Determine the [X, Y] coordinate at the center of the cell enclosing the given text.  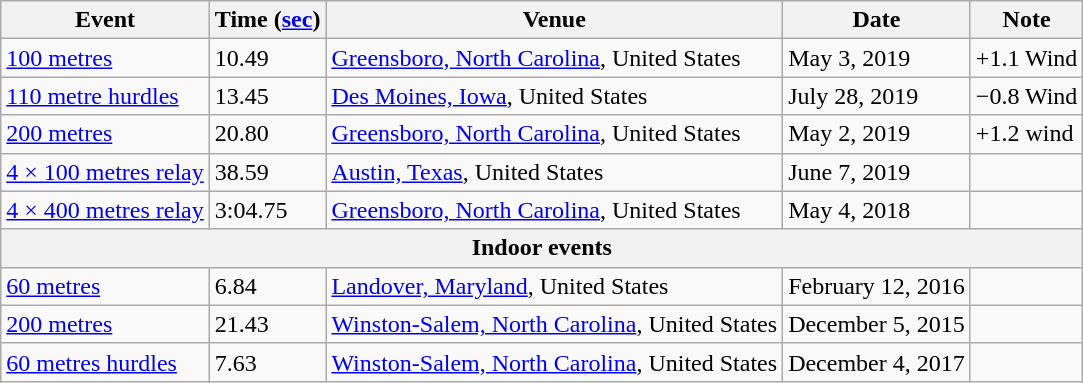
4 × 400 metres relay [106, 210]
February 12, 2016 [877, 286]
13.45 [268, 96]
Event [106, 20]
Date [877, 20]
100 metres [106, 58]
6.84 [268, 286]
Venue [554, 20]
Note [1026, 20]
June 7, 2019 [877, 172]
21.43 [268, 324]
Austin, Texas, United States [554, 172]
Indoor events [542, 248]
38.59 [268, 172]
December 5, 2015 [877, 324]
7.63 [268, 362]
3:04.75 [268, 210]
10.49 [268, 58]
May 2, 2019 [877, 134]
60 metres [106, 286]
July 28, 2019 [877, 96]
May 3, 2019 [877, 58]
4 × 100 metres relay [106, 172]
60 metres hurdles [106, 362]
110 metre hurdles [106, 96]
Landover, Maryland, United States [554, 286]
December 4, 2017 [877, 362]
−0.8 Wind [1026, 96]
20.80 [268, 134]
Des Moines, Iowa, United States [554, 96]
+1.1 Wind [1026, 58]
Time (sec) [268, 20]
+1.2 wind [1026, 134]
May 4, 2018 [877, 210]
